Extract the (x, y) coordinate from the center of the cell holding the provided text.  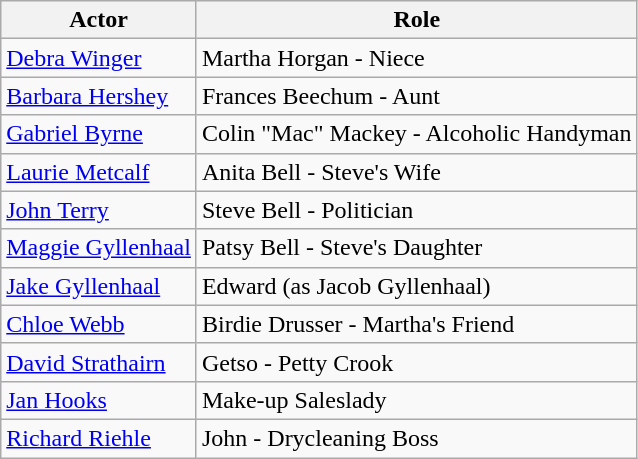
Make-up Saleslady (416, 400)
Debra Winger (99, 58)
Barbara Hershey (99, 96)
Edward (as Jacob Gyllenhaal) (416, 286)
Jake Gyllenhaal (99, 286)
John - Drycleaning Boss (416, 438)
Colin "Mac" Mackey - Alcoholic Handyman (416, 134)
David Strathairn (99, 362)
Gabriel Byrne (99, 134)
Getso - Petty Crook (416, 362)
Richard Riehle (99, 438)
Anita Bell - Steve's Wife (416, 172)
Birdie Drusser - Martha's Friend (416, 324)
Actor (99, 20)
Maggie Gyllenhaal (99, 248)
Martha Horgan - Niece (416, 58)
Role (416, 20)
Frances Beechum - Aunt (416, 96)
Patsy Bell - Steve's Daughter (416, 248)
Jan Hooks (99, 400)
Laurie Metcalf (99, 172)
John Terry (99, 210)
Chloe Webb (99, 324)
Steve Bell - Politician (416, 210)
